Determine the [x, y] coordinate at the center of the cell enclosing the given text.  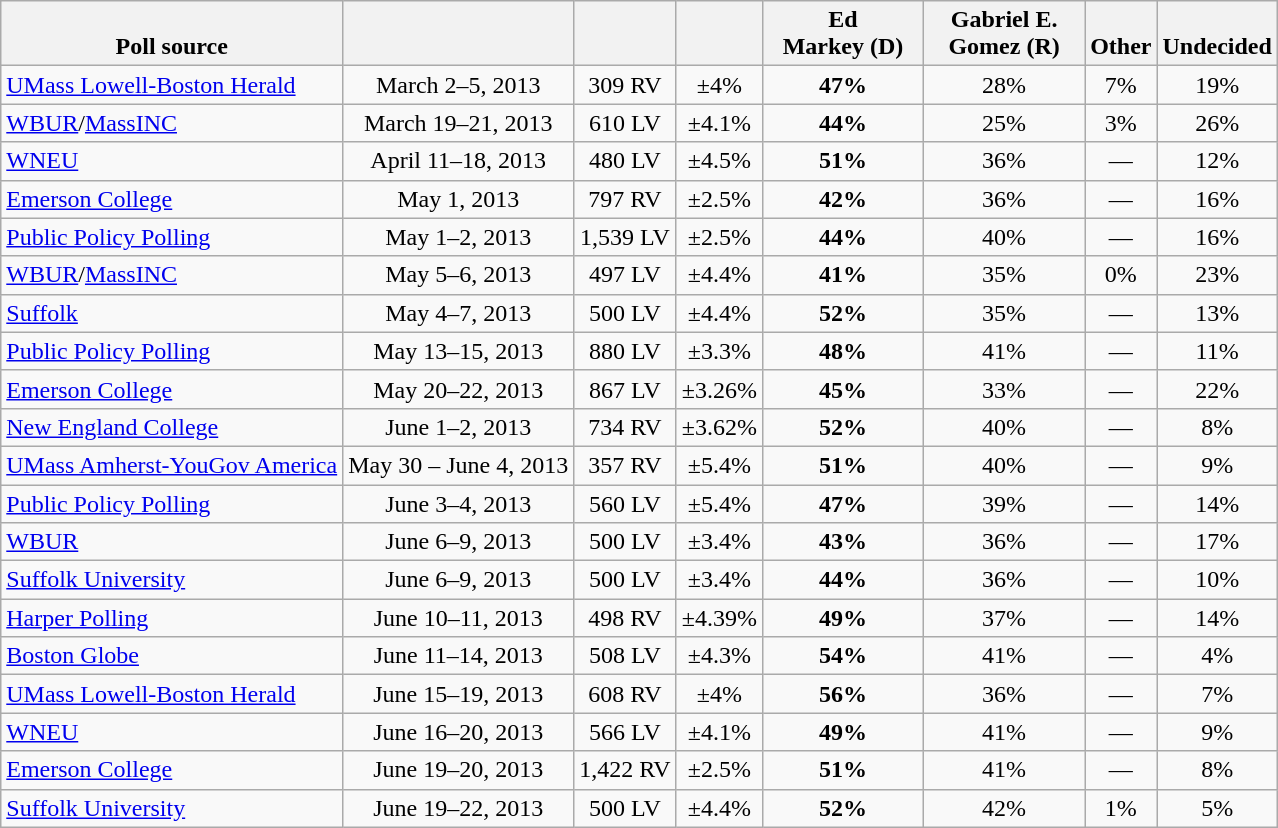
4% [1217, 656]
Suffolk [172, 313]
June 16–20, 2013 [458, 732]
54% [842, 656]
Boston Globe [172, 656]
880 LV [625, 351]
12% [1217, 161]
June 11–14, 2013 [458, 656]
Other [1121, 34]
37% [1004, 618]
797 RV [625, 199]
23% [1217, 275]
±3.26% [719, 389]
May 1–2, 2013 [458, 237]
May 13–15, 2013 [458, 351]
May 30 – June 4, 2013 [458, 465]
608 RV [625, 694]
1,539 LV [625, 237]
43% [842, 542]
56% [842, 694]
610 LV [625, 123]
June 15–19, 2013 [458, 694]
25% [1004, 123]
48% [842, 351]
Undecided [1217, 34]
498 RV [625, 618]
Poll source [172, 34]
309 RV [625, 85]
5% [1217, 808]
497 LV [625, 275]
Gabriel E.Gomez (R) [1004, 34]
±3.62% [719, 427]
560 LV [625, 503]
May 5–6, 2013 [458, 275]
566 LV [625, 732]
10% [1217, 580]
New England College [172, 427]
May 1, 2013 [458, 199]
1% [1121, 808]
March 19–21, 2013 [458, 123]
0% [1121, 275]
39% [1004, 503]
May 20–22, 2013 [458, 389]
22% [1217, 389]
May 4–7, 2013 [458, 313]
508 LV [625, 656]
26% [1217, 123]
EdMarkey (D) [842, 34]
June 1–2, 2013 [458, 427]
Harper Polling [172, 618]
June 19–22, 2013 [458, 808]
June 10–11, 2013 [458, 618]
867 LV [625, 389]
13% [1217, 313]
UMass Amherst-YouGov America [172, 465]
1,422 RV [625, 770]
±4.5% [719, 161]
±3.3% [719, 351]
28% [1004, 85]
357 RV [625, 465]
June 3–4, 2013 [458, 503]
480 LV [625, 161]
3% [1121, 123]
734 RV [625, 427]
33% [1004, 389]
April 11–18, 2013 [458, 161]
45% [842, 389]
19% [1217, 85]
±4.3% [719, 656]
±4.39% [719, 618]
17% [1217, 542]
March 2–5, 2013 [458, 85]
WBUR [172, 542]
June 19–20, 2013 [458, 770]
11% [1217, 351]
